Return [x, y] of the center of cell containing provided text 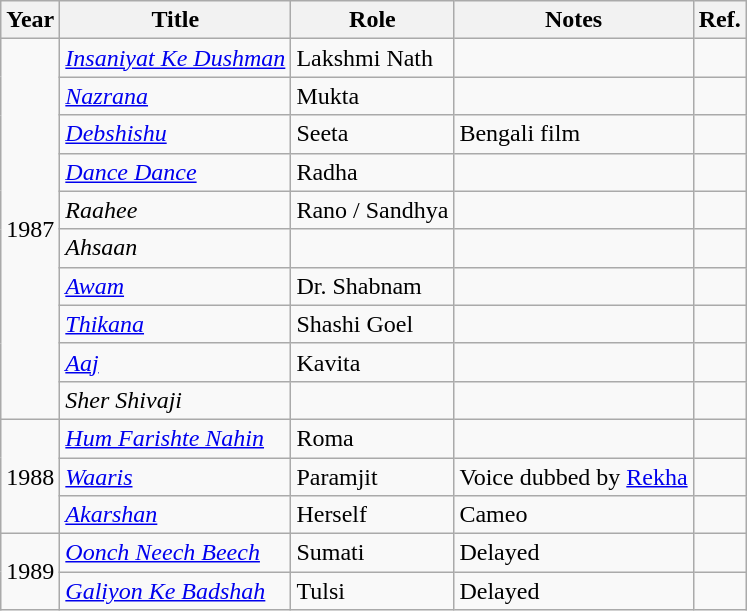
Raahee [176, 210]
Dr. Shabnam [372, 286]
Sher Shivaji [176, 400]
Ref. [720, 20]
Tulsi [372, 591]
Mukta [372, 96]
Title [176, 20]
Akarshan [176, 515]
Debshishu [176, 134]
Insaniyat Ke Dushman [176, 58]
Bengali film [574, 134]
Year [30, 20]
Cameo [574, 515]
Roma [372, 438]
Kavita [372, 362]
Herself [372, 515]
Seeta [372, 134]
Voice dubbed by Rekha [574, 477]
Hum Farishte Nahin [176, 438]
Thikana [176, 324]
1989 [30, 572]
Aaj [176, 362]
Dance Dance [176, 172]
Awam [176, 286]
Notes [574, 20]
Ahsaan [176, 248]
Oonch Neech Beech [176, 553]
Lakshmi Nath [372, 58]
Sumati [372, 553]
Galiyon Ke Badshah [176, 591]
1987 [30, 230]
Paramjit [372, 477]
Rano / Sandhya [372, 210]
Nazrana [176, 96]
Waaris [176, 477]
Radha [372, 172]
Role [372, 20]
Shashi Goel [372, 324]
1988 [30, 476]
